Pinpoint the cell where the given text exists, returning its (x, y) midpoint coordinate. 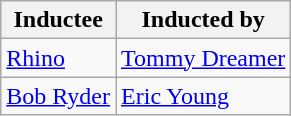
Inductee (58, 20)
Rhino (58, 58)
Inducted by (204, 20)
Tommy Dreamer (204, 58)
Bob Ryder (58, 96)
Eric Young (204, 96)
